Locate the cell with the specified text and output its (X, Y) center coordinate. 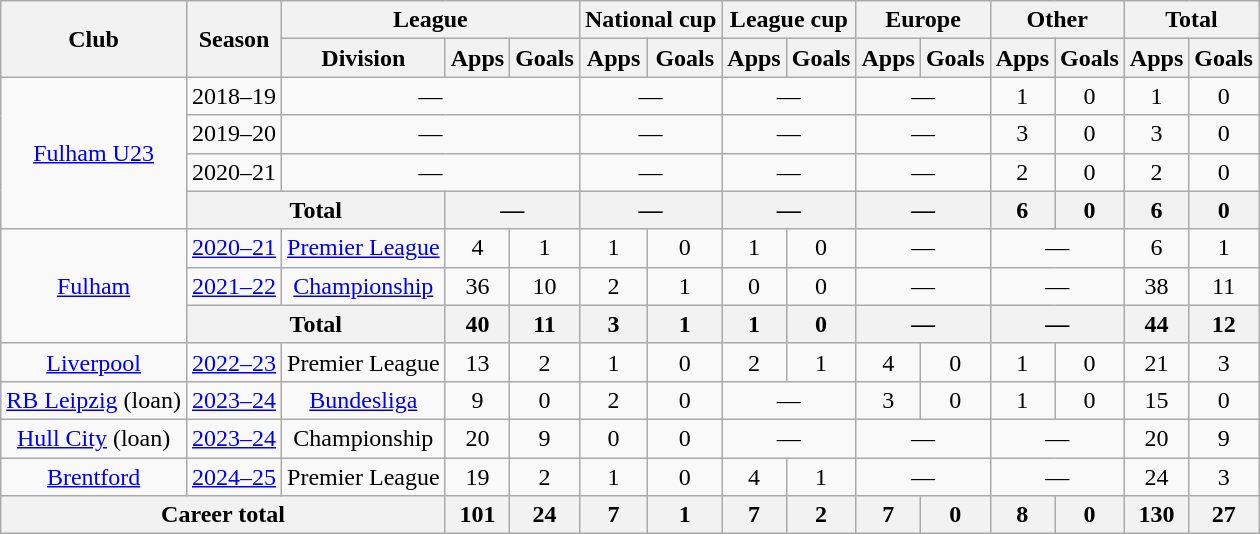
Liverpool (94, 362)
Brentford (94, 477)
League cup (789, 20)
12 (1224, 324)
Career total (223, 515)
Division (364, 58)
National cup (650, 20)
Fulham (94, 286)
27 (1224, 515)
19 (477, 477)
Fulham U23 (94, 153)
15 (1156, 400)
2022–23 (234, 362)
38 (1156, 286)
36 (477, 286)
2021–22 (234, 286)
21 (1156, 362)
44 (1156, 324)
Season (234, 39)
8 (1022, 515)
2018–19 (234, 96)
Hull City (loan) (94, 438)
Club (94, 39)
RB Leipzig (loan) (94, 400)
Bundesliga (364, 400)
League (431, 20)
101 (477, 515)
2019–20 (234, 134)
10 (545, 286)
2024–25 (234, 477)
Other (1057, 20)
40 (477, 324)
130 (1156, 515)
13 (477, 362)
Europe (923, 20)
